Find where the given text appears and provide that cell's center as [x, y] coordinate. 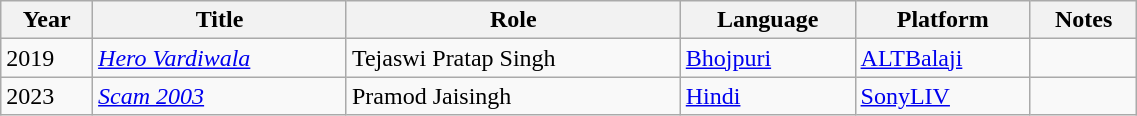
ALTBalaji [942, 58]
Notes [1083, 20]
SonyLIV [942, 96]
Scam 2003 [220, 96]
Platform [942, 20]
Pramod Jaisingh [513, 96]
Role [513, 20]
Bhojpuri [768, 58]
Tejaswi Pratap Singh [513, 58]
Language [768, 20]
Title [220, 20]
Hero Vardiwala [220, 58]
2019 [47, 58]
Hindi [768, 96]
2023 [47, 96]
Year [47, 20]
